Detect which cell encompasses the target text, then output its [X, Y] center coordinate. 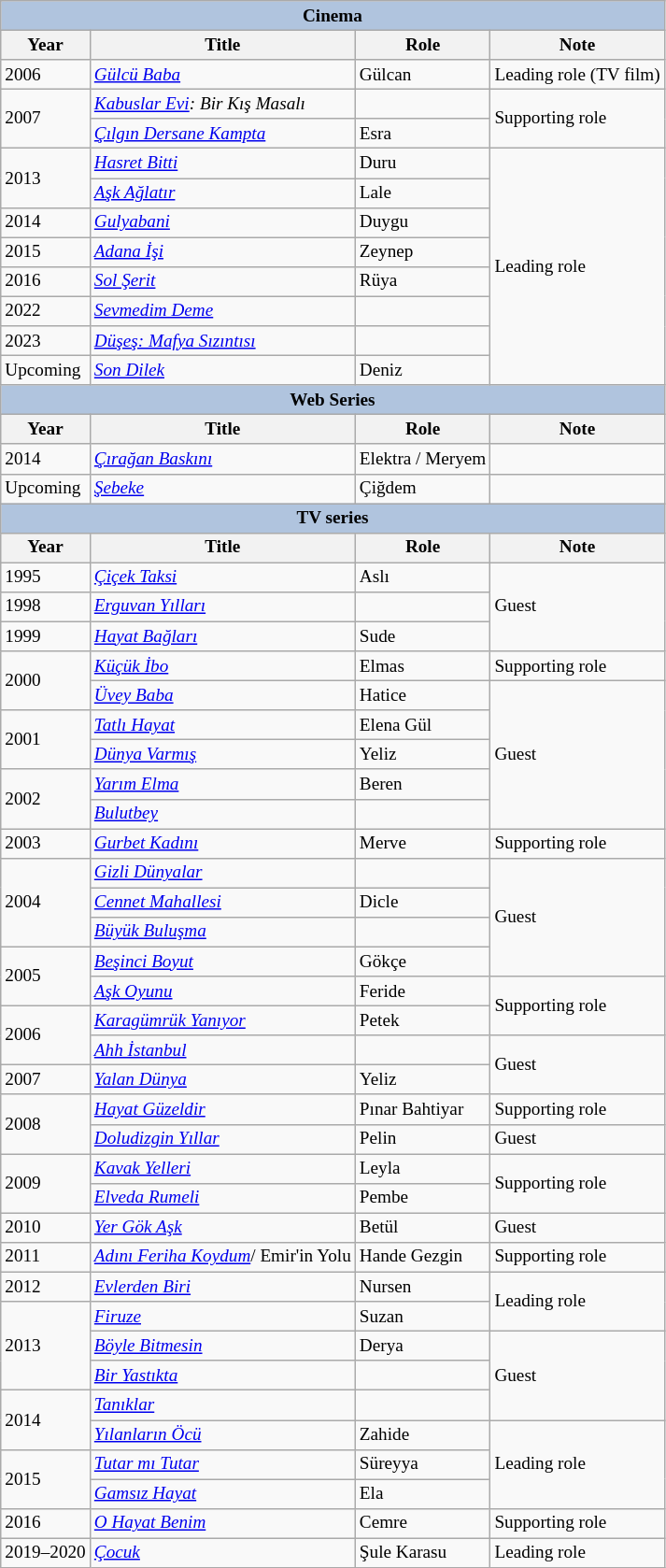
Hasret Bitti [222, 164]
Hatice [422, 695]
Çılgın Dersane Kampta [222, 134]
Feride [422, 991]
2002 [46, 798]
O Hayat Benim [222, 1523]
2019–2020 [46, 1553]
Küçük İbo [222, 666]
Gurbet Kadını [222, 843]
Cinema [333, 16]
Düşeş: Mafya Sızıntısı [222, 341]
Pınar Bahtiyar [422, 1109]
Zeynep [422, 252]
Kavak Yelleri [222, 1169]
Bulutbey [222, 814]
Kabuslar Evi: Bir Kış Masalı [222, 104]
Doludizgin Yıllar [222, 1139]
Gamsız Hayat [222, 1494]
1995 [46, 577]
2005 [46, 976]
Şebeke [222, 489]
Çırağan Baskını [222, 459]
Yılanların Öcü [222, 1434]
Elmas [422, 666]
Suzan [422, 1317]
2008 [46, 1123]
Zahide [422, 1434]
Ela [422, 1494]
1999 [46, 636]
Tatlı Hayat [222, 725]
Pelin [422, 1139]
Nursen [422, 1287]
Derya [422, 1346]
Çocuk [222, 1553]
Yer Gök Aşk [222, 1228]
Üvey Baba [222, 695]
Leyla [422, 1169]
Betül [422, 1228]
Tanıklar [222, 1405]
Duygu [422, 222]
Beren [422, 784]
Evlerden Biri [222, 1287]
Erguvan Yılları [222, 606]
Adana İşi [222, 252]
Deniz [422, 370]
2010 [46, 1228]
Aşk Oyunu [222, 991]
Son Dilek [222, 370]
Aşk Ağlatır [222, 192]
Bir Yastıkta [222, 1376]
Leading role (TV film) [577, 75]
Pembe [422, 1198]
Büyük Buluşma [222, 932]
Beşinci Boyut [222, 962]
2012 [46, 1287]
2003 [46, 843]
2022 [46, 311]
2009 [46, 1183]
1998 [46, 606]
Hayat Bağları [222, 636]
Duru [422, 164]
Gökçe [422, 962]
Ahh İstanbul [222, 1050]
Gizli Dünyalar [222, 873]
Karagümrük Yanıyor [222, 1020]
Süreyya [422, 1464]
Elveda Rumeli [222, 1198]
Aslı [422, 577]
TV series [333, 518]
Firuze [222, 1317]
Sevmedim Deme [222, 311]
Gülcan [422, 75]
Çiğdem [422, 489]
Adını Feriha Koydum/ Emir'in Yolu [222, 1257]
Web Series [333, 400]
Yarım Elma [222, 784]
Gulyabani [222, 222]
Petek [422, 1020]
2004 [46, 903]
2000 [46, 680]
Elektra / Meryem [422, 459]
2011 [46, 1257]
Gülcü Baba [222, 75]
Hande Gezgin [422, 1257]
2001 [46, 740]
Çiçek Taksi [222, 577]
Sude [422, 636]
Elena Gül [422, 725]
Böyle Bitmesin [222, 1346]
Dünya Varmış [222, 755]
Dicle [422, 903]
Yalan Dünya [222, 1080]
Cemre [422, 1523]
Sol Şerit [222, 281]
Lale [422, 192]
Esra [422, 134]
Tutar mı Tutar [222, 1464]
2023 [46, 341]
Rüya [422, 281]
Şule Karasu [422, 1553]
Hayat Güzeldir [222, 1109]
Cennet Mahallesi [222, 903]
Merve [422, 843]
